From the cell containing the given text, extract its center point as [x, y] coordinate. 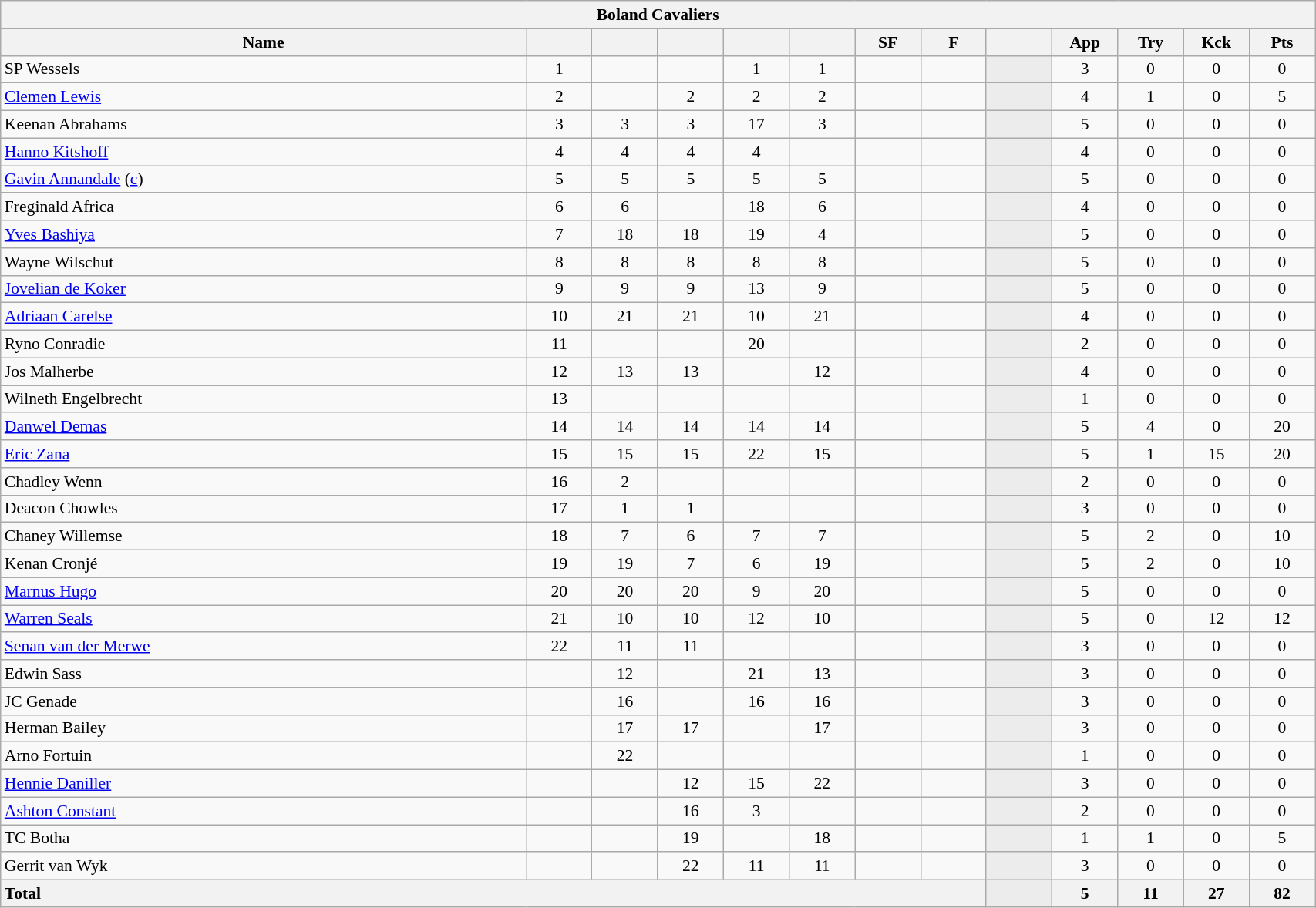
Ashton Constant [264, 811]
Eric Zana [264, 454]
Total [493, 893]
27 [1217, 893]
SP Wessels [264, 69]
Hanno Kitshoff [264, 152]
Deacon Chowles [264, 509]
App [1085, 42]
TC Botha [264, 839]
Danwel Demas [264, 427]
F [953, 42]
Yves Bashiya [264, 234]
Kenan Cronjé [264, 564]
SF [888, 42]
Name [264, 42]
Gavin Annandale (c) [264, 180]
Kck [1217, 42]
Chaney Willemse [264, 536]
Ryno Conradie [264, 345]
Pts [1281, 42]
Wilneth Engelbrecht [264, 399]
Adriaan Carelse [264, 317]
Herman Bailey [264, 728]
Arno Fortuin [264, 756]
Gerrit van Wyk [264, 866]
Hennie Daniller [264, 784]
Senan van der Merwe [264, 647]
Clemen Lewis [264, 97]
Try [1150, 42]
Warren Seals [264, 619]
Edwin Sass [264, 674]
Chadley Wenn [264, 482]
Boland Cavaliers [658, 15]
Freginald Africa [264, 207]
Marnus Hugo [264, 591]
Wayne Wilschut [264, 262]
Jos Malherbe [264, 372]
82 [1281, 893]
Jovelian de Koker [264, 289]
JC Genade [264, 701]
Keenan Abrahams [264, 125]
